Detect which cell encompasses the target text, then output its (x, y) center coordinate. 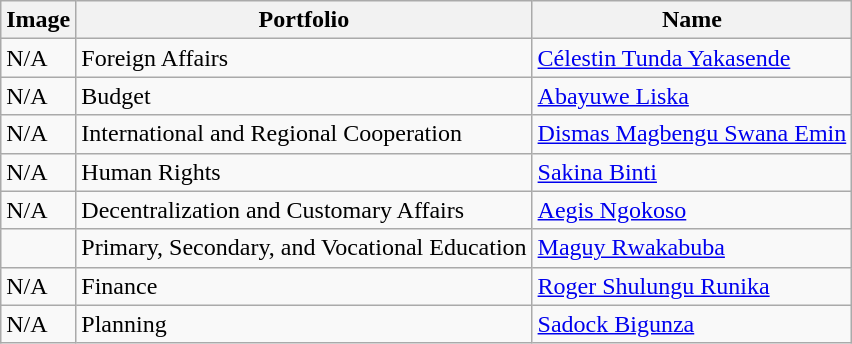
Célestin Tunda Yakasende (692, 58)
International and Regional Cooperation (304, 134)
Sakina Binti (692, 172)
Sadock Bigunza (692, 324)
Image (38, 20)
Roger Shulungu Runika (692, 286)
Planning (304, 324)
Abayuwe Liska (692, 96)
Human Rights (304, 172)
Finance (304, 286)
Dismas Magbengu Swana Emin (692, 134)
Foreign Affairs (304, 58)
Primary, Secondary, and Vocational Education (304, 248)
Maguy Rwakabuba (692, 248)
Budget (304, 96)
Decentralization and Customary Affairs (304, 210)
Name (692, 20)
Portfolio (304, 20)
Aegis Ngokoso (692, 210)
